Locate the cell with the specified text and output its [x, y] center coordinate. 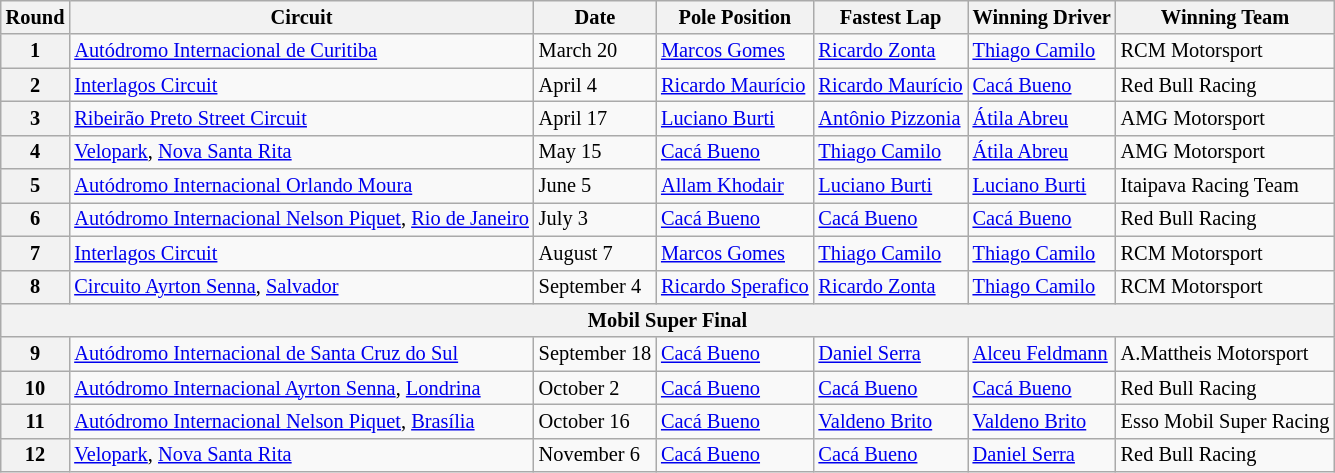
Mobil Super Final [668, 320]
Autódromo Internacional de Santa Cruz do Sul [301, 354]
April 4 [595, 85]
A.Mattheis Motorsport [1226, 354]
Autódromo Internacional Nelson Piquet, Rio de Janeiro [301, 219]
Antônio Pizzonia [891, 118]
9 [36, 354]
8 [36, 287]
Ricardo Sperafico [734, 287]
Date [595, 17]
Autódromo Internacional Nelson Piquet, Brasília [301, 421]
August 7 [595, 253]
Ribeirão Preto Street Circuit [301, 118]
12 [36, 455]
4 [36, 152]
Alceu Feldmann [1042, 354]
Fastest Lap [891, 17]
Circuito Ayrton Senna, Salvador [301, 287]
September 4 [595, 287]
Round [36, 17]
11 [36, 421]
6 [36, 219]
Winning Team [1226, 17]
5 [36, 186]
3 [36, 118]
1 [36, 51]
Circuit [301, 17]
10 [36, 388]
October 2 [595, 388]
April 17 [595, 118]
Autódromo Internacional de Curitiba [301, 51]
Itaipava Racing Team [1226, 186]
Pole Position [734, 17]
July 3 [595, 219]
2 [36, 85]
October 16 [595, 421]
Esso Mobil Super Racing [1226, 421]
Autódromo Internacional Orlando Moura [301, 186]
May 15 [595, 152]
March 20 [595, 51]
June 5 [595, 186]
7 [36, 253]
Winning Driver [1042, 17]
September 18 [595, 354]
Autódromo Internacional Ayrton Senna, Londrina [301, 388]
Allam Khodair [734, 186]
November 6 [595, 455]
